Scan for the cell matching the given text and deliver its [x, y] coordinate at center. 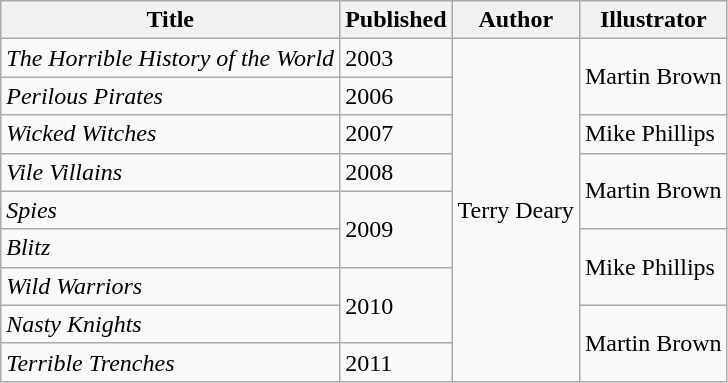
Title [170, 20]
2008 [396, 172]
2010 [396, 305]
2003 [396, 58]
Spies [170, 210]
2011 [396, 362]
The Horrible History of the World [170, 58]
Wicked Witches [170, 134]
Perilous Pirates [170, 96]
Wild Warriors [170, 286]
2006 [396, 96]
Published [396, 20]
2009 [396, 229]
2007 [396, 134]
Vile Villains [170, 172]
Author [516, 20]
Blitz [170, 248]
Illustrator [653, 20]
Nasty Knights [170, 324]
Terry Deary [516, 210]
Terrible Trenches [170, 362]
